Return the [x, y] coordinate for the center point of the cell that contains the specified text.  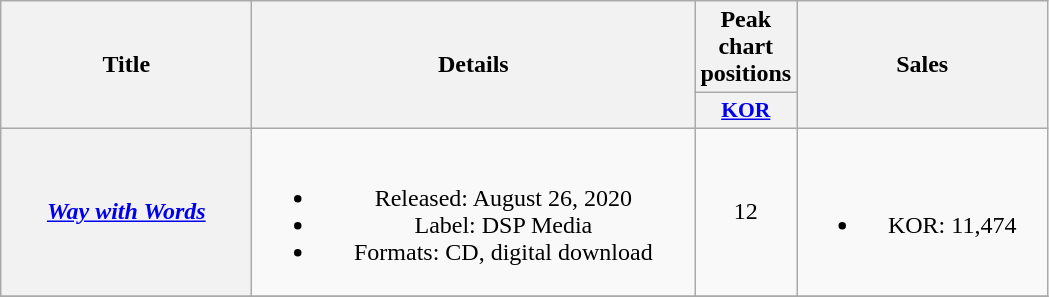
Released: August 26, 2020Label: DSP MediaFormats: CD, digital download [474, 212]
Details [474, 65]
Way with Words [126, 212]
12 [746, 212]
Peak chart positions [746, 47]
KOR [746, 111]
Title [126, 65]
Sales [922, 65]
KOR: 11,474 [922, 212]
